For the text-containing cell, return its midpoint in [x, y] coordinate format. 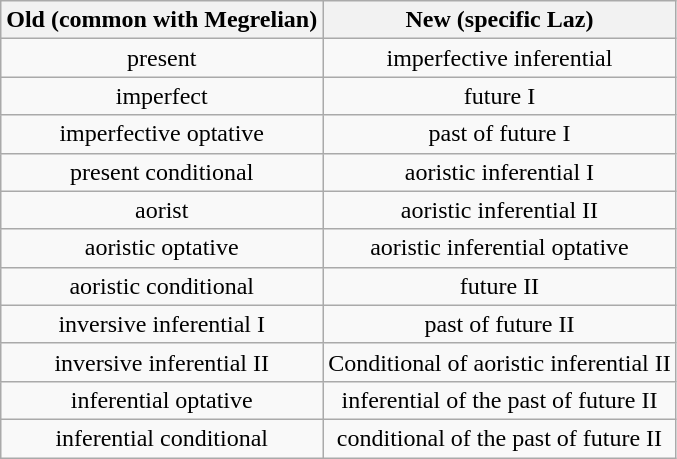
aoristic inferential I [500, 172]
past of future II [500, 324]
imperfective optative [162, 134]
New (specific Laz) [500, 20]
inferential of the past of future II [500, 400]
present [162, 58]
inferential conditional [162, 438]
inversive inferential II [162, 362]
present conditional [162, 172]
past of future I [500, 134]
imperfect [162, 96]
aoristic conditional [162, 286]
Conditional of aoristic inferential II [500, 362]
aoristic inferential optative [500, 248]
conditional of the past of future II [500, 438]
aorist [162, 210]
imperfective inferential [500, 58]
future II [500, 286]
aoristic optative [162, 248]
Old (common with Megrelian) [162, 20]
inferential optative [162, 400]
inversive inferential I [162, 324]
future I [500, 96]
aoristic inferential II [500, 210]
